Provide the (x, y) coordinate of the cell's center where the given text is located.  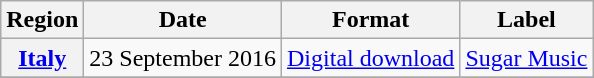
Region (42, 20)
Digital download (371, 58)
Label (526, 20)
Italy (42, 58)
Sugar Music (526, 58)
23 September 2016 (183, 58)
Date (183, 20)
Format (371, 20)
